Identify which cell holds the provided text, then report its [x, y] central coordinate. 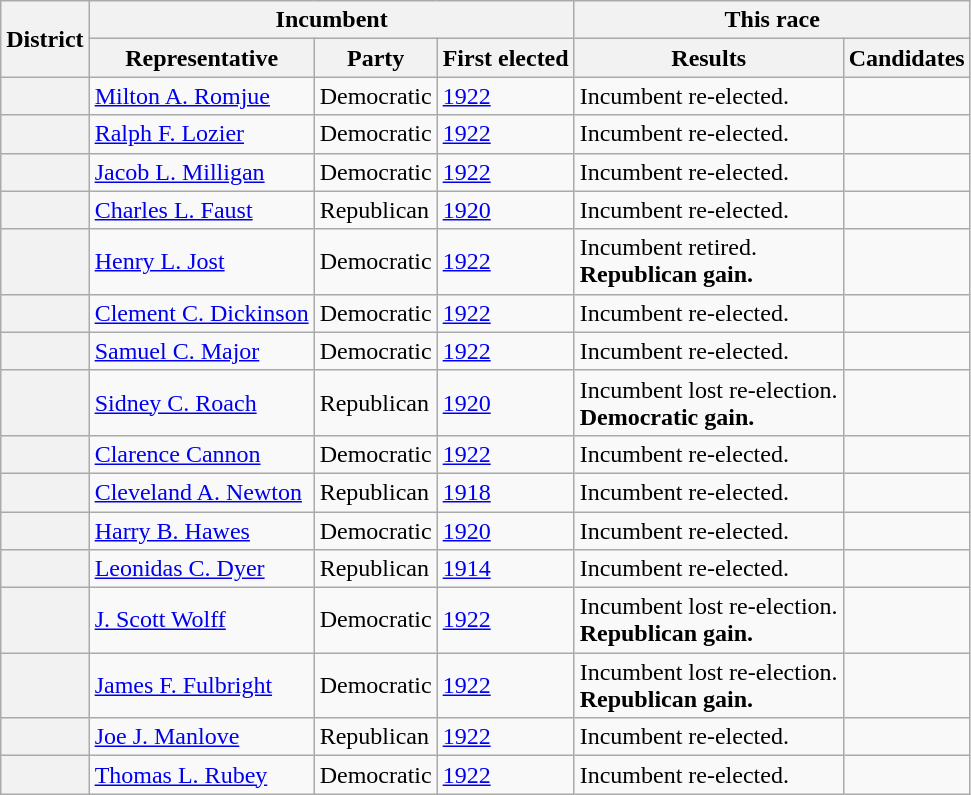
Clement C. Dickinson [202, 313]
Henry L. Jost [202, 262]
Party [376, 58]
Joe J. Manlove [202, 737]
Incumbent retired.Republican gain. [708, 262]
Clarence Cannon [202, 454]
1914 [506, 569]
Sidney C. Roach [202, 402]
Candidates [906, 58]
Milton A. Romjue [202, 96]
Charles L. Faust [202, 210]
Incumbent lost re-election.Democratic gain. [708, 402]
Ralph F. Lozier [202, 134]
Cleveland A. Newton [202, 492]
Harry B. Hawes [202, 531]
Leonidas C. Dyer [202, 569]
Results [708, 58]
District [45, 39]
Samuel C. Major [202, 351]
Incumbent [332, 20]
James F. Fulbright [202, 686]
First elected [506, 58]
Representative [202, 58]
Thomas L. Rubey [202, 775]
J. Scott Wolff [202, 620]
Jacob L. Milligan [202, 172]
1918 [506, 492]
This race [772, 20]
